Return the (X, Y) coordinate for the center point of the cell that contains the specified text.  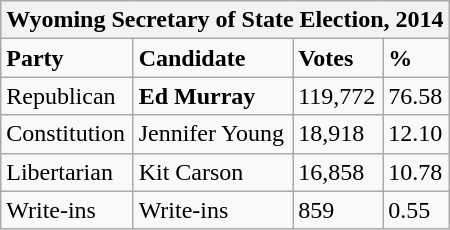
Libertarian (67, 172)
Party (67, 58)
16,858 (338, 172)
Wyoming Secretary of State Election, 2014 (225, 20)
Jennifer Young (213, 134)
0.55 (416, 210)
76.58 (416, 96)
Kit Carson (213, 172)
Constitution (67, 134)
% (416, 58)
18,918 (338, 134)
Ed Murray (213, 96)
Republican (67, 96)
Candidate (213, 58)
859 (338, 210)
Votes (338, 58)
12.10 (416, 134)
119,772 (338, 96)
10.78 (416, 172)
